Capture the cell that displays the provided text and extract its (X, Y) central coordinate. 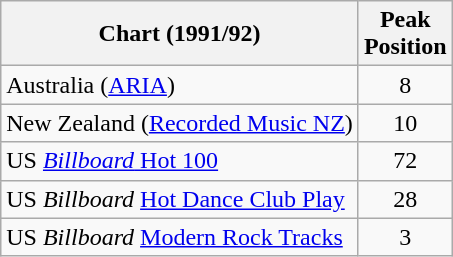
72 (405, 161)
3 (405, 237)
28 (405, 199)
Chart (1991/92) (180, 34)
US Billboard Hot 100 (180, 161)
Australia (ARIA) (180, 85)
8 (405, 85)
New Zealand (Recorded Music NZ) (180, 123)
PeakPosition (405, 34)
US Billboard Hot Dance Club Play (180, 199)
10 (405, 123)
US Billboard Modern Rock Tracks (180, 237)
